Extract the (x, y) coordinate from the center of the cell holding the provided text.  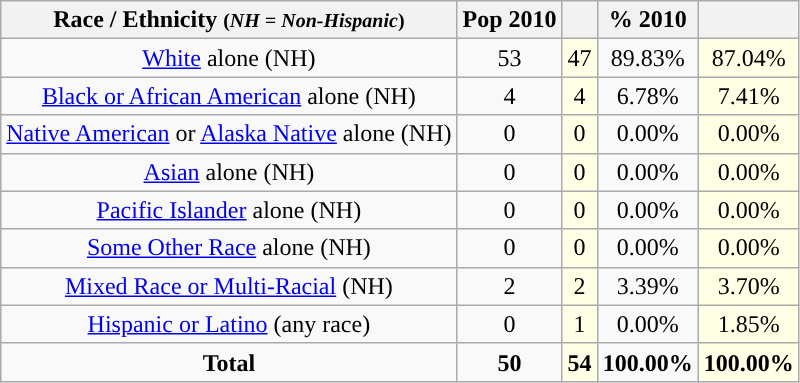
54 (580, 362)
87.04% (748, 58)
Pop 2010 (510, 20)
89.83% (648, 58)
Pacific Islander alone (NH) (229, 210)
Some Other Race alone (NH) (229, 248)
White alone (NH) (229, 58)
Asian alone (NH) (229, 172)
7.41% (748, 96)
1 (580, 324)
Total (229, 362)
Hispanic or Latino (any race) (229, 324)
50 (510, 362)
Black or African American alone (NH) (229, 96)
3.39% (648, 286)
% 2010 (648, 20)
53 (510, 58)
6.78% (648, 96)
Race / Ethnicity (NH = Non-Hispanic) (229, 20)
47 (580, 58)
Mixed Race or Multi-Racial (NH) (229, 286)
1.85% (748, 324)
Native American or Alaska Native alone (NH) (229, 134)
3.70% (748, 286)
